Locate the cell with the specified text and output its (X, Y) center coordinate. 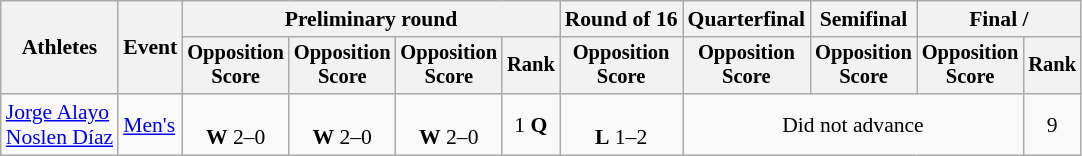
Preliminary round (370, 19)
Final / (999, 19)
Round of 16 (622, 19)
Jorge AlayoNoslen Díaz (60, 124)
Semifinal (864, 19)
Did not advance (854, 124)
Men's (150, 124)
L 1–2 (622, 124)
Quarterfinal (747, 19)
9 (1052, 124)
Event (150, 48)
1 Q (531, 124)
Athletes (60, 48)
